Find where the given text appears and provide that cell's center as [x, y] coordinate. 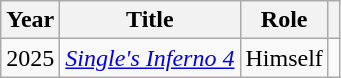
Year [30, 20]
Role [284, 20]
Himself [284, 58]
Single's Inferno 4 [150, 58]
2025 [30, 58]
Title [150, 20]
